Return the (X, Y) coordinate for the center point of the cell that contains the specified text.  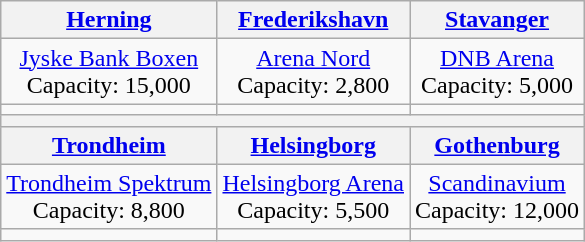
Arena NordCapacity: 2,800 (314, 72)
Herning (109, 20)
Trondheim (109, 145)
Trondheim SpektrumCapacity: 8,800 (109, 196)
Helsingborg ArenaCapacity: 5,500 (314, 196)
Jyske Bank BoxenCapacity: 15,000 (109, 72)
ScandinaviumCapacity: 12,000 (498, 196)
Frederikshavn (314, 20)
Helsingborg (314, 145)
Gothenburg (498, 145)
Stavanger (498, 20)
DNB ArenaCapacity: 5,000 (498, 72)
